Provide the (x, y) coordinate of the cell's center where the given text is located.  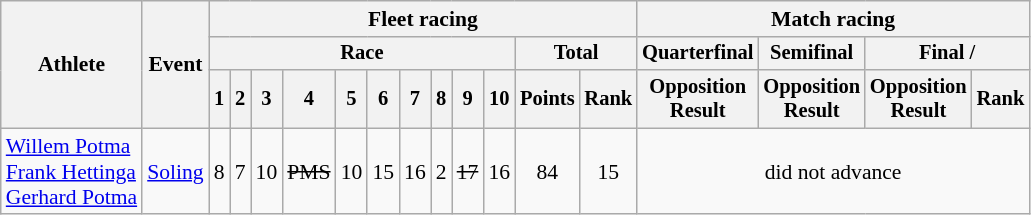
Quarterfinal (698, 54)
did not advance (833, 172)
3 (267, 99)
9 (468, 99)
PMS (308, 172)
5 (352, 99)
Soling (176, 172)
Total (576, 54)
6 (383, 99)
Match racing (833, 19)
1 (220, 99)
Event (176, 64)
Race (362, 54)
4 (308, 99)
Athlete (72, 64)
Semifinal (812, 54)
Willem PotmaFrank HettingaGerhard Potma (72, 172)
Fleet racing (423, 19)
Final / (947, 54)
17 (468, 172)
Points (547, 99)
84 (547, 172)
